For the text-containing cell, return its midpoint in [X, Y] coordinate format. 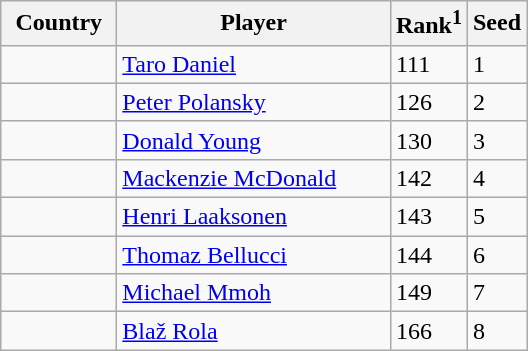
2 [496, 102]
126 [428, 102]
4 [496, 178]
130 [428, 140]
Henri Laaksonen [254, 217]
Peter Polansky [254, 102]
Taro Daniel [254, 64]
Donald Young [254, 140]
Rank1 [428, 24]
Blaž Rola [254, 331]
111 [428, 64]
Player [254, 24]
144 [428, 255]
6 [496, 255]
8 [496, 331]
7 [496, 293]
143 [428, 217]
Country [59, 24]
Mackenzie McDonald [254, 178]
Michael Mmoh [254, 293]
Thomaz Bellucci [254, 255]
166 [428, 331]
5 [496, 217]
3 [496, 140]
142 [428, 178]
Seed [496, 24]
149 [428, 293]
1 [496, 64]
